Output the [X, Y] coordinate of the center of the cell containing the given text.  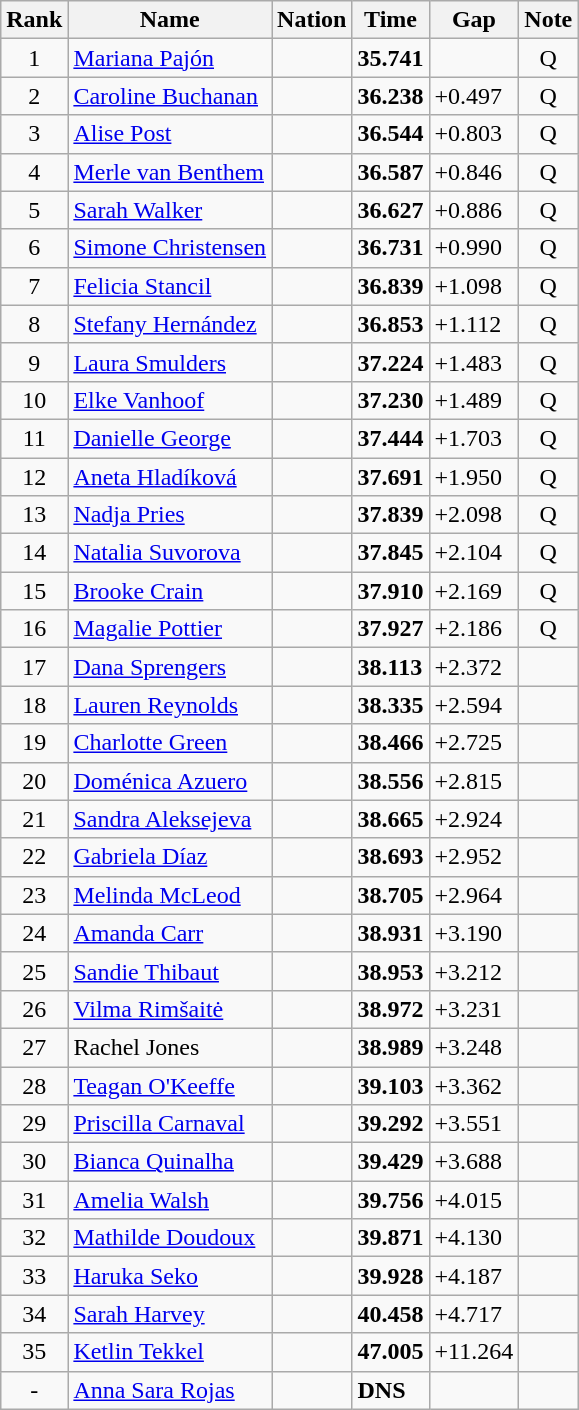
Charlotte Green [170, 743]
Simone Christensen [170, 248]
36.627 [390, 210]
- [34, 1390]
+2.952 [474, 857]
+1.703 [474, 438]
36.544 [390, 134]
+2.186 [474, 629]
Nadja Pries [170, 515]
+3.551 [474, 1124]
Mathilde Doudoux [170, 1238]
35.741 [390, 58]
24 [34, 933]
Sandra Aleksejeva [170, 819]
38.705 [390, 895]
+2.169 [474, 591]
+2.725 [474, 743]
Vilma Rimšaitė [170, 1009]
Dana Sprengers [170, 667]
Note [548, 20]
26 [34, 1009]
40.458 [390, 1314]
22 [34, 857]
2 [34, 96]
Natalia Suvorova [170, 553]
38.335 [390, 705]
13 [34, 515]
+0.803 [474, 134]
9 [34, 362]
37.910 [390, 591]
39.871 [390, 1238]
+4.015 [474, 1200]
Lauren Reynolds [170, 705]
38.693 [390, 857]
30 [34, 1162]
Alise Post [170, 134]
1 [34, 58]
+0.497 [474, 96]
14 [34, 553]
38.556 [390, 781]
+1.112 [474, 324]
Rank [34, 20]
33 [34, 1276]
+2.594 [474, 705]
Sarah Harvey [170, 1314]
38.972 [390, 1009]
5 [34, 210]
Priscilla Carnaval [170, 1124]
+1.098 [474, 286]
23 [34, 895]
38.989 [390, 1047]
39.429 [390, 1162]
+3.248 [474, 1047]
37.230 [390, 400]
36.853 [390, 324]
+1.950 [474, 477]
+11.264 [474, 1352]
Laura Smulders [170, 362]
+2.372 [474, 667]
Gabriela Díaz [170, 857]
47.005 [390, 1352]
12 [34, 477]
6 [34, 248]
31 [34, 1200]
+2.098 [474, 515]
Time [390, 20]
+2.815 [474, 781]
+4.130 [474, 1238]
+4.187 [474, 1276]
28 [34, 1085]
Doménica Azuero [170, 781]
Danielle George [170, 438]
+3.688 [474, 1162]
39.756 [390, 1200]
+2.924 [474, 819]
16 [34, 629]
+0.990 [474, 248]
+2.964 [474, 895]
37.845 [390, 553]
17 [34, 667]
18 [34, 705]
21 [34, 819]
27 [34, 1047]
20 [34, 781]
+3.362 [474, 1085]
37.839 [390, 515]
Amelia Walsh [170, 1200]
37.444 [390, 438]
38.931 [390, 933]
Rachel Jones [170, 1047]
Mariana Pajón [170, 58]
19 [34, 743]
Brooke Crain [170, 591]
Haruka Seko [170, 1276]
DNS [390, 1390]
3 [34, 134]
Teagan O'Keeffe [170, 1085]
35 [34, 1352]
36.587 [390, 172]
36.731 [390, 248]
38.665 [390, 819]
+1.489 [474, 400]
+3.231 [474, 1009]
25 [34, 971]
11 [34, 438]
32 [34, 1238]
7 [34, 286]
10 [34, 400]
39.103 [390, 1085]
37.927 [390, 629]
Merle van Benthem [170, 172]
37.224 [390, 362]
Anna Sara Rojas [170, 1390]
8 [34, 324]
+3.212 [474, 971]
Amanda Carr [170, 933]
15 [34, 591]
36.238 [390, 96]
Melinda McLeod [170, 895]
Stefany Hernández [170, 324]
Sarah Walker [170, 210]
4 [34, 172]
Ketlin Tekkel [170, 1352]
Bianca Quinalha [170, 1162]
39.928 [390, 1276]
38.466 [390, 743]
34 [34, 1314]
Sandie Thibaut [170, 971]
+3.190 [474, 933]
Name [170, 20]
+4.717 [474, 1314]
36.839 [390, 286]
Magalie Pottier [170, 629]
Elke Vanhoof [170, 400]
Nation [312, 20]
37.691 [390, 477]
Caroline Buchanan [170, 96]
39.292 [390, 1124]
38.113 [390, 667]
Aneta Hladíková [170, 477]
Gap [474, 20]
+2.104 [474, 553]
+0.846 [474, 172]
+0.886 [474, 210]
+1.483 [474, 362]
38.953 [390, 971]
29 [34, 1124]
Felicia Stancil [170, 286]
